Pinpoint the cell where the given text exists, returning its [X, Y] midpoint coordinate. 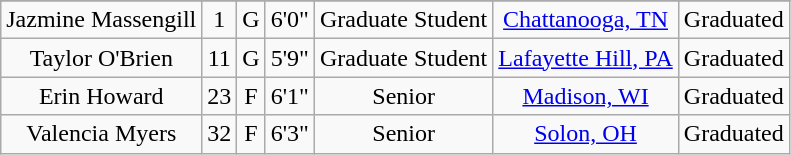
6'3" [290, 134]
23 [220, 96]
6'1" [290, 96]
Valencia Myers [102, 134]
5'9" [290, 58]
Madison, WI [586, 96]
Chattanooga, TN [586, 20]
Solon, OH [586, 134]
11 [220, 58]
Taylor O'Brien [102, 58]
Jazmine Massengill [102, 20]
Erin Howard [102, 96]
32 [220, 134]
Lafayette Hill, PA [586, 58]
1 [220, 20]
6'0" [290, 20]
